Find where the given text appears and provide that cell's center as (x, y) coordinate. 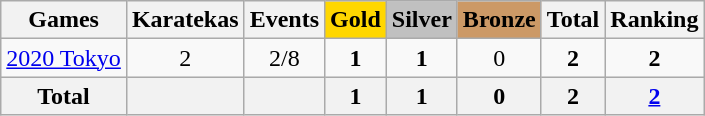
Games (64, 20)
2/8 (284, 58)
Ranking (654, 20)
2020 Tokyo (64, 58)
Events (284, 20)
Bronze (499, 20)
Karatekas (185, 20)
Silver (422, 20)
Gold (356, 20)
